Find where the given text appears and provide that cell's center as [X, Y] coordinate. 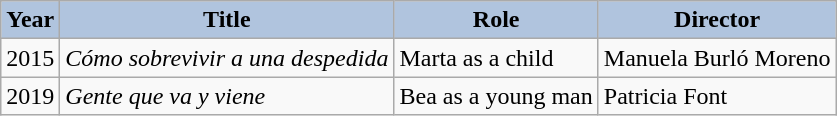
Marta as a child [496, 58]
Year [30, 20]
Manuela Burló Moreno [717, 58]
2019 [30, 96]
Cómo sobrevivir a una despedida [227, 58]
Patricia Font [717, 96]
2015 [30, 58]
Title [227, 20]
Director [717, 20]
Gente que va y viene [227, 96]
Role [496, 20]
Bea as a young man [496, 96]
